Output the [x, y] coordinate of the center of the cell containing the given text.  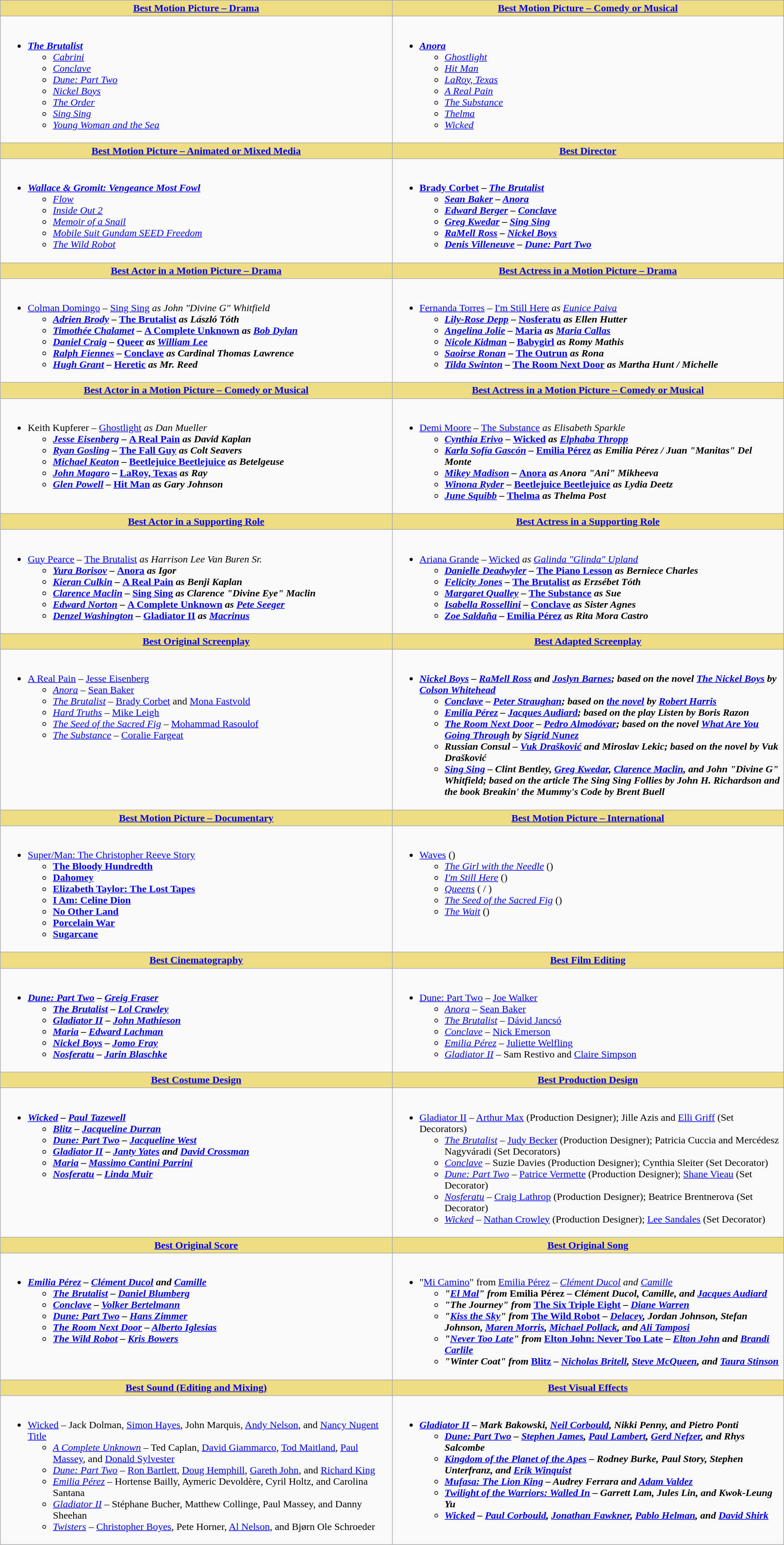
Best Director [588, 151]
Best Actress in a Motion Picture – Comedy or Musical [588, 390]
Wallace & Gromit: Vengeance Most FowlFlowInside Out 2Memoir of a SnailMobile Suit Gundam SEED FreedomThe Wild Robot [196, 211]
Best Motion Picture – Animated or Mixed Media [196, 151]
Best Actor in a Motion Picture – Drama [196, 271]
Best Sound (Editing and Mixing) [196, 1388]
Best Adapted Screenplay [588, 641]
Best Visual Effects [588, 1388]
Best Motion Picture – Comedy or Musical [588, 8]
Best Motion Picture – International [588, 818]
Best Original Song [588, 1245]
Best Film Editing [588, 960]
Best Original Screenplay [196, 641]
Best Motion Picture – Documentary [196, 818]
Best Actress in a Supporting Role [588, 521]
Best Costume Design [196, 1080]
Waves ()The Girl with the Needle ()I'm Still Here ()Queens ( / )The Seed of the Sacred Fig ()The Wait () [588, 889]
AnoraGhostlightHit ManLaRoy, TexasA Real PainThe SubstanceThelmaWicked [588, 80]
Best Production Design [588, 1080]
The BrutalistCabriniConclaveDune: Part TwoNickel BoysThe OrderSing SingYoung Woman and the Sea [196, 80]
Best Actor in a Motion Picture – Comedy or Musical [196, 390]
Super/Man: The Christopher Reeve StoryThe Bloody HundredthDahomeyElizabeth Taylor: The Lost TapesI Am: Celine DionNo Other LandPorcelain WarSugarcane [196, 889]
Best Cinematography [196, 960]
Best Original Score [196, 1245]
Best Actress in a Motion Picture – Drama [588, 271]
Best Actor in a Supporting Role [196, 521]
Best Motion Picture – Drama [196, 8]
